For the text-containing cell, return its midpoint in (X, Y) coordinate format. 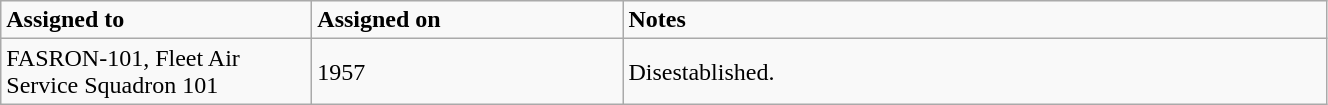
Assigned on (468, 20)
FASRON-101, Fleet Air Service Squadron 101 (156, 72)
Assigned to (156, 20)
Notes (975, 20)
1957 (468, 72)
Disestablished. (975, 72)
